Pinpoint the cell where the given text exists, returning its (X, Y) midpoint coordinate. 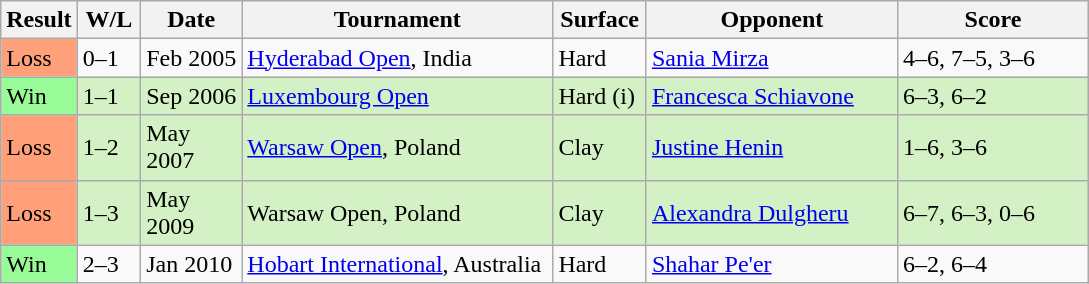
Opponent (772, 20)
Hobart International, Australia (398, 264)
Surface (600, 20)
6–3, 6–2 (992, 96)
0–1 (109, 58)
Justine Henin (772, 148)
Hard (i) (600, 96)
Alexandra Dulgheru (772, 212)
Luxembourg Open (398, 96)
May 2009 (192, 212)
1–2 (109, 148)
May 2007 (192, 148)
Francesca Schiavone (772, 96)
1–6, 3–6 (992, 148)
Jan 2010 (192, 264)
4–6, 7–5, 3–6 (992, 58)
2–3 (109, 264)
6–2, 6–4 (992, 264)
Date (192, 20)
Hyderabad Open, India (398, 58)
1–1 (109, 96)
1–3 (109, 212)
Shahar Pe'er (772, 264)
Sep 2006 (192, 96)
Result (39, 20)
Tournament (398, 20)
W/L (109, 20)
Score (992, 20)
Sania Mirza (772, 58)
Feb 2005 (192, 58)
6–7, 6–3, 0–6 (992, 212)
